Extract the (x, y) coordinate from the center of the cell holding the provided text.  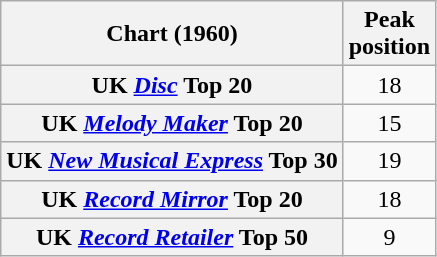
19 (389, 161)
UK Disc Top 20 (172, 85)
15 (389, 123)
9 (389, 237)
Chart (1960) (172, 34)
UK Melody Maker Top 20 (172, 123)
UK Record Retailer Top 50 (172, 237)
Peakposition (389, 34)
UK Record Mirror Top 20 (172, 199)
UK New Musical Express Top 30 (172, 161)
